Output the [X, Y] coordinate of the center of the cell containing the given text.  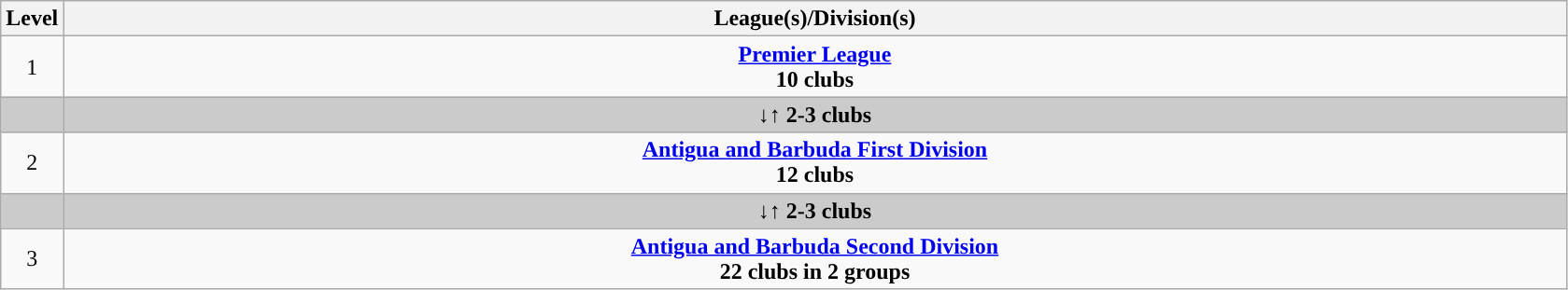
Antigua and Barbuda First Division12 clubs [814, 162]
1 [32, 67]
League(s)/Division(s) [814, 19]
Premier League10 clubs [814, 67]
3 [32, 259]
Antigua and Barbuda Second Division22 clubs in 2 groups [814, 259]
Level [32, 19]
2 [32, 162]
